For the text-containing cell, return its midpoint in (x, y) coordinate format. 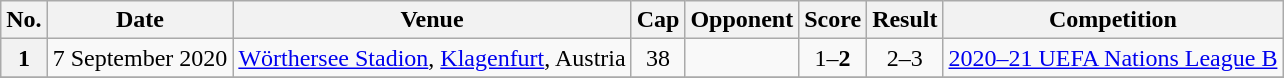
Score (833, 20)
No. (24, 20)
1–2 (833, 58)
Wörthersee Stadion, Klagenfurt, Austria (432, 58)
Date (140, 20)
Venue (432, 20)
2020–21 UEFA Nations League B (1113, 58)
Competition (1113, 20)
1 (24, 58)
Opponent (742, 20)
7 September 2020 (140, 58)
Result (905, 20)
Cap (658, 20)
38 (658, 58)
2–3 (905, 58)
